Provide the [x, y] coordinate of the cell's center where the given text is located.  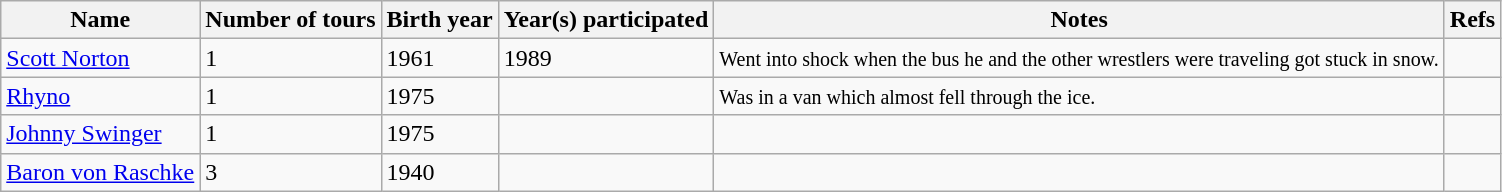
Scott Norton [100, 58]
Went into shock when the bus he and the other wrestlers were traveling got stuck in snow. [1079, 58]
Was in a van which almost fell through the ice. [1079, 96]
Johnny Swinger [100, 134]
Notes [1079, 20]
Refs [1472, 20]
3 [290, 172]
Number of tours [290, 20]
Baron von Raschke [100, 172]
1940 [440, 172]
Birth year [440, 20]
Year(s) participated [606, 20]
1989 [606, 58]
1961 [440, 58]
Name [100, 20]
Rhyno [100, 96]
